Determine the [x, y] coordinate at the center of the cell enclosing the given text.  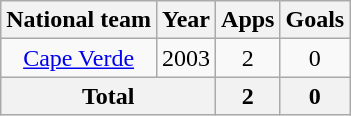
Cape Verde [79, 58]
Goals [315, 20]
National team [79, 20]
Total [108, 96]
2003 [186, 58]
Apps [248, 20]
Year [186, 20]
